For the text-containing cell, return its midpoint in (X, Y) coordinate format. 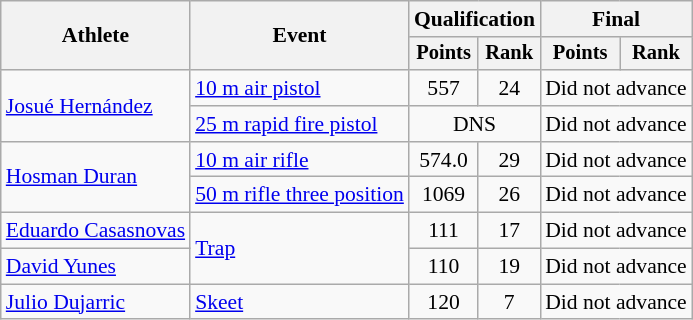
19 (509, 267)
29 (509, 160)
Eduardo Casasnovas (96, 231)
David Yunes (96, 267)
111 (444, 231)
24 (509, 88)
Qualification (474, 19)
25 m rapid fire pistol (300, 124)
120 (444, 302)
DNS (474, 124)
Skeet (300, 302)
Event (300, 36)
Athlete (96, 36)
Josué Hernández (96, 106)
Trap (300, 248)
Julio Dujarric (96, 302)
Hosman Duran (96, 178)
110 (444, 267)
10 m air pistol (300, 88)
Final (616, 19)
7 (509, 302)
10 m air rifle (300, 160)
1069 (444, 195)
574.0 (444, 160)
26 (509, 195)
557 (444, 88)
17 (509, 231)
50 m rifle three position (300, 195)
